Provide the [X, Y] coordinate of the cell's center where the given text is located.  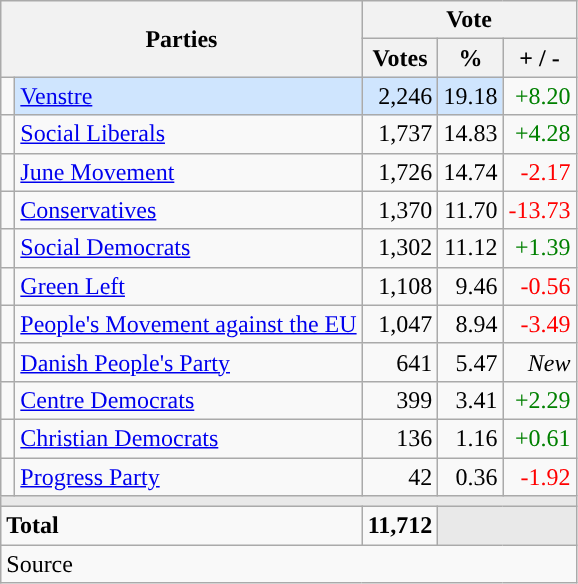
-2.17 [540, 172]
8.94 [470, 324]
-3.49 [540, 324]
+8.20 [540, 96]
Venstre [188, 96]
2,246 [400, 96]
+1.39 [540, 248]
1.16 [470, 438]
Parties [182, 39]
June Movement [188, 172]
14.74 [470, 172]
Social Democrats [188, 248]
New [540, 362]
1,302 [400, 248]
Danish People's Party [188, 362]
Social Liberals [188, 134]
Christian Democrats [188, 438]
Conservatives [188, 210]
+ / - [540, 58]
3.41 [470, 400]
Source [288, 564]
Vote [469, 20]
Votes [400, 58]
-1.92 [540, 477]
+4.28 [540, 134]
Centre Democrats [188, 400]
136 [400, 438]
0.36 [470, 477]
+0.61 [540, 438]
-0.56 [540, 286]
11,712 [400, 526]
Green Left [188, 286]
+2.29 [540, 400]
14.83 [470, 134]
1,047 [400, 324]
641 [400, 362]
1,726 [400, 172]
399 [400, 400]
People's Movement against the EU [188, 324]
Total [182, 526]
% [470, 58]
11.70 [470, 210]
1,737 [400, 134]
Progress Party [188, 477]
9.46 [470, 286]
19.18 [470, 96]
5.47 [470, 362]
-13.73 [540, 210]
11.12 [470, 248]
1,370 [400, 210]
1,108 [400, 286]
42 [400, 477]
